Scan for the cell matching the given text and deliver its [X, Y] coordinate at center. 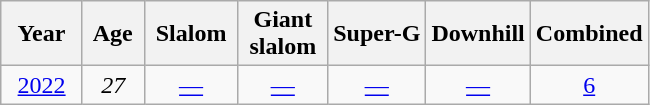
27 [113, 85]
Age [113, 34]
Year [42, 34]
Giant slalom [283, 34]
Combined [589, 34]
Downhill [478, 34]
Super-G [377, 34]
2022 [42, 85]
6 [589, 85]
Slalom [191, 34]
